Capture the cell that displays the provided text and extract its (X, Y) central coordinate. 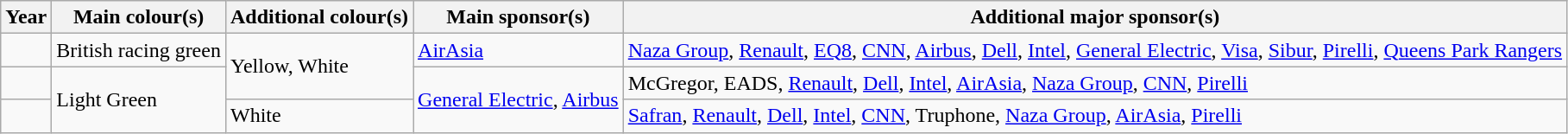
Light Green (139, 99)
Naza Group, Renault, EQ8, CNN, Airbus, Dell, Intel, General Electric, Visa, Sibur, Pirelli, Queens Park Rangers (1094, 50)
White (319, 116)
General Electric, Airbus (519, 99)
Year (26, 17)
Main colour(s) (139, 17)
Safran, Renault, Dell, Intel, CNN, Truphone, Naza Group, AirAsia, Pirelli (1094, 116)
AirAsia (519, 50)
Main sponsor(s) (519, 17)
Yellow, White (319, 67)
Additional colour(s) (319, 17)
McGregor, EADS, Renault, Dell, Intel, AirAsia, Naza Group, CNN, Pirelli (1094, 83)
British racing green (139, 50)
Additional major sponsor(s) (1094, 17)
